Locate the cell with the specified text and output its (x, y) center coordinate. 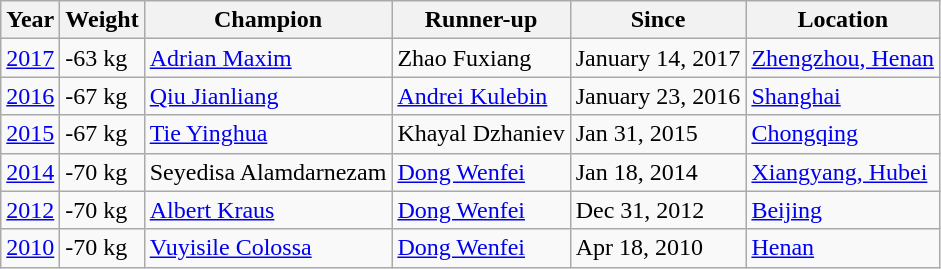
Henan (843, 248)
Andrei Kulebin (481, 96)
Tie Yinghua (268, 134)
Seyedisa Alamdarnezam (268, 172)
January 23, 2016 (658, 96)
2015 (30, 134)
Beijing (843, 210)
Adrian Maxim (268, 58)
2010 (30, 248)
Zhao Fuxiang (481, 58)
Jan 18, 2014 (658, 172)
2012 (30, 210)
Albert Kraus (268, 210)
Jan 31, 2015 (658, 134)
2016 (30, 96)
Shanghai (843, 96)
2017 (30, 58)
Location (843, 20)
Zhengzhou, Henan (843, 58)
Dec 31, 2012 (658, 210)
Champion (268, 20)
Runner-up (481, 20)
Since (658, 20)
January 14, 2017 (658, 58)
Weight (102, 20)
Xiangyang, Hubei (843, 172)
Apr 18, 2010 (658, 248)
-63 kg (102, 58)
Qiu Jianliang (268, 96)
2014 (30, 172)
Khayal Dzhaniev (481, 134)
Chongqing (843, 134)
Year (30, 20)
Vuyisile Colossa (268, 248)
